Detect which cell encompasses the target text, then output its [x, y] center coordinate. 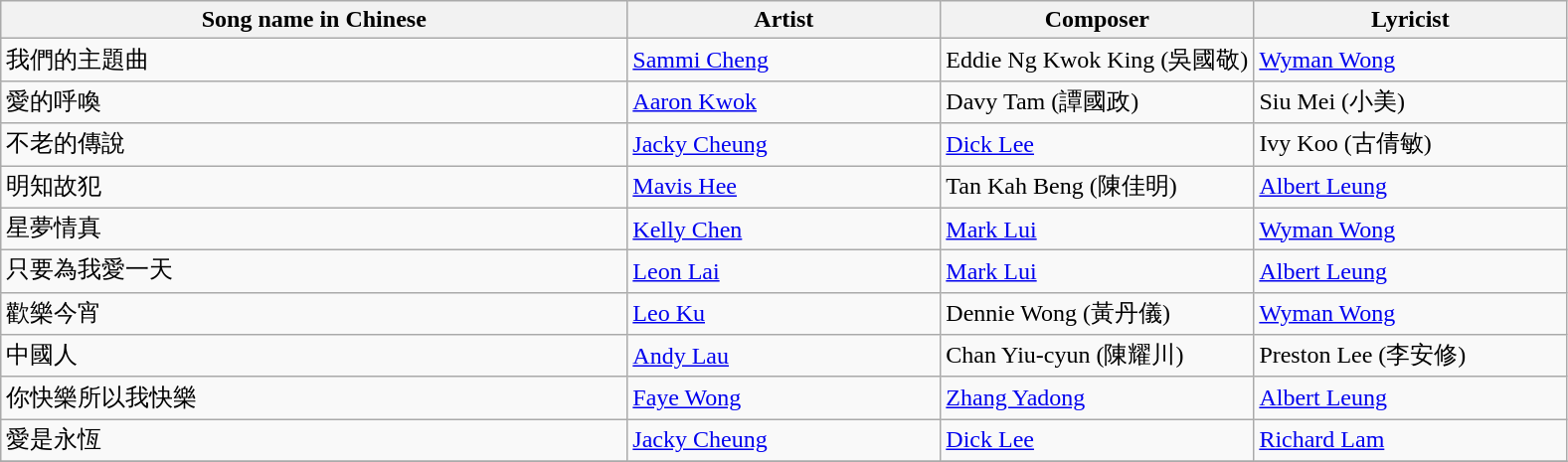
Davy Tam (譚國政) [1098, 101]
Mavis Hee [784, 187]
Artist [784, 20]
Richard Lam [1410, 441]
Sammi Cheng [784, 60]
中國人 [314, 356]
Song name in Chinese [314, 20]
Composer [1098, 20]
我們的主題曲 [314, 60]
Aaron Kwok [784, 101]
Kelly Chen [784, 229]
Chan Yiu-cyun (陳耀川) [1098, 356]
愛的呼喚 [314, 101]
Dennie Wong (黃丹儀) [1098, 314]
Tan Kah Beng (陳佳明) [1098, 187]
你快樂所以我快樂 [314, 397]
歡樂今宵 [314, 314]
Zhang Yadong [1098, 397]
Leo Ku [784, 314]
Preston Lee (李安修) [1410, 356]
明知故犯 [314, 187]
Faye Wong [784, 397]
Leon Lai [784, 272]
Lyricist [1410, 20]
Eddie Ng Kwok King (吳國敬) [1098, 60]
Ivy Koo (古倩敏) [1410, 145]
星夢情真 [314, 229]
不老的傳說 [314, 145]
Andy Lau [784, 356]
只要為我愛一天 [314, 272]
Siu Mei (小美) [1410, 101]
愛是永恆 [314, 441]
